Locate the cell with the specified text and output its (x, y) center coordinate. 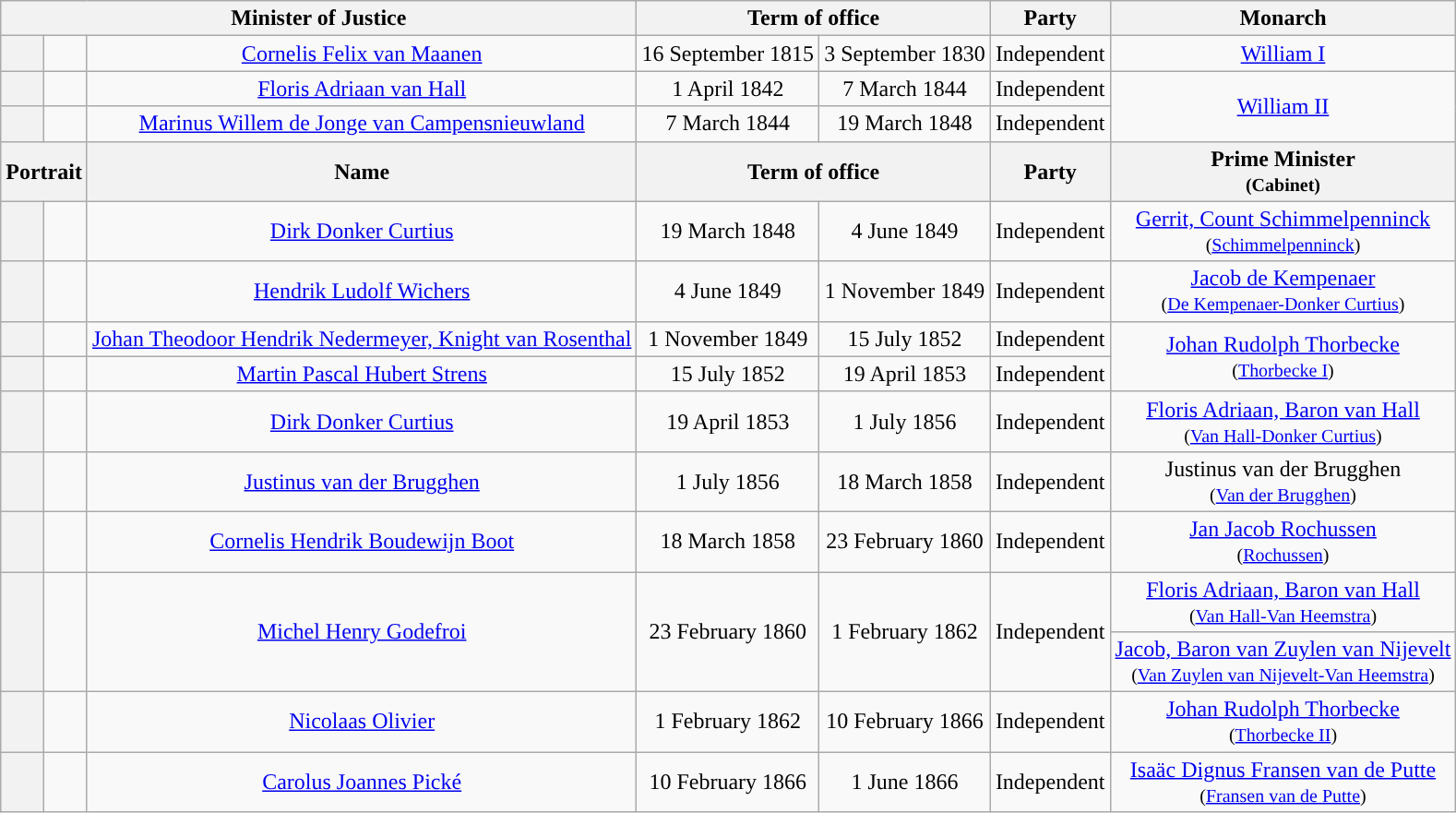
Hendrik Ludolf Wichers (362, 292)
Justinus van der Brugghen(Van der Brugghen) (1283, 482)
Justinus van der Brugghen (362, 482)
Cornelis Felix van Maanen (362, 54)
1 April 1842 (728, 89)
Portrait (44, 172)
3 September 1830 (905, 54)
Floris Adriaan, Baron van Hall(Van Hall-Donker Curtius) (1283, 421)
Gerrit, Count Schimmelpenninck(Schimmelpenninck) (1283, 231)
Nicolaas Olivier (362, 722)
William I (1283, 54)
1 June 1866 (905, 783)
Marinus Willem de Jonge van Campensnieuwland (362, 124)
Minister of Justice (319, 18)
Floris Adriaan, Baron van Hall(Van Hall-Van Heemstra) (1283, 602)
Name (362, 172)
Michel Henry Godefroi (362, 632)
Jacob de Kempenaer(De Kempenaer-Donker Curtius) (1283, 292)
Monarch (1283, 18)
Isaäc Dignus Fransen van de Putte(Fransen van de Putte) (1283, 783)
Cornelis Hendrik Boudewijn Boot (362, 541)
Johan Theodoor Hendrik Nedermeyer, Knight van Rosenthal (362, 339)
16 September 1815 (728, 54)
William II (1283, 106)
Martin Pascal Hubert Strens (362, 374)
Johan Rudolph Thorbecke(Thorbecke II) (1283, 722)
Johan Rudolph Thorbecke(Thorbecke I) (1283, 356)
Jacob, Baron van Zuylen van Nijevelt(Van Zuylen van Nijevelt-Van Heemstra) (1283, 663)
Prime Minister(Cabinet) (1283, 172)
Carolus Joannes Pické (362, 783)
Floris Adriaan van Hall (362, 89)
Jan Jacob Rochussen(Rochussen) (1283, 541)
